From the cell containing the given text, extract its center point as (x, y) coordinate. 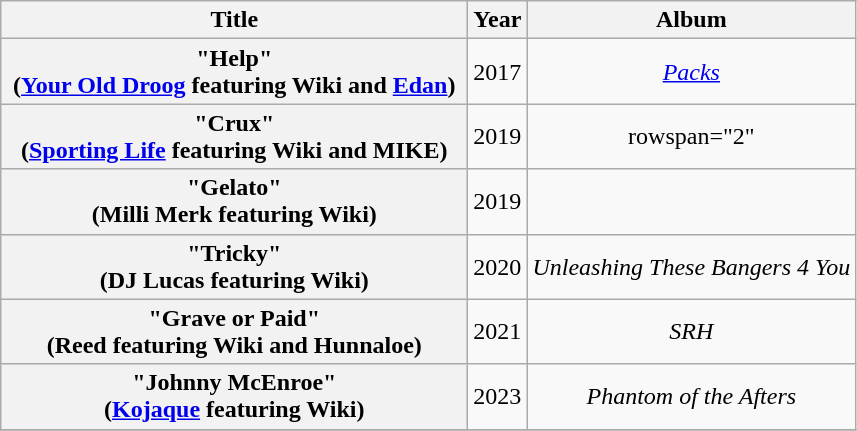
Unleashing These Bangers 4 You (692, 266)
Album (692, 20)
"Gelato"(Milli Merk featuring Wiki) (234, 202)
rowspan="2" (692, 136)
2021 (498, 332)
Packs (692, 72)
2023 (498, 396)
"Crux"(Sporting Life featuring Wiki and MIKE) (234, 136)
Title (234, 20)
"Johnny McEnroe"(Kojaque featuring Wiki) (234, 396)
Phantom of the Afters (692, 396)
2017 (498, 72)
"Help"(Your Old Droog featuring Wiki and Edan) (234, 72)
"Tricky"(DJ Lucas featuring Wiki) (234, 266)
"Grave or Paid"(Reed featuring Wiki and Hunnaloe) (234, 332)
SRH (692, 332)
Year (498, 20)
2020 (498, 266)
